Extract the [x, y] coordinate from the center of the cell holding the provided text.  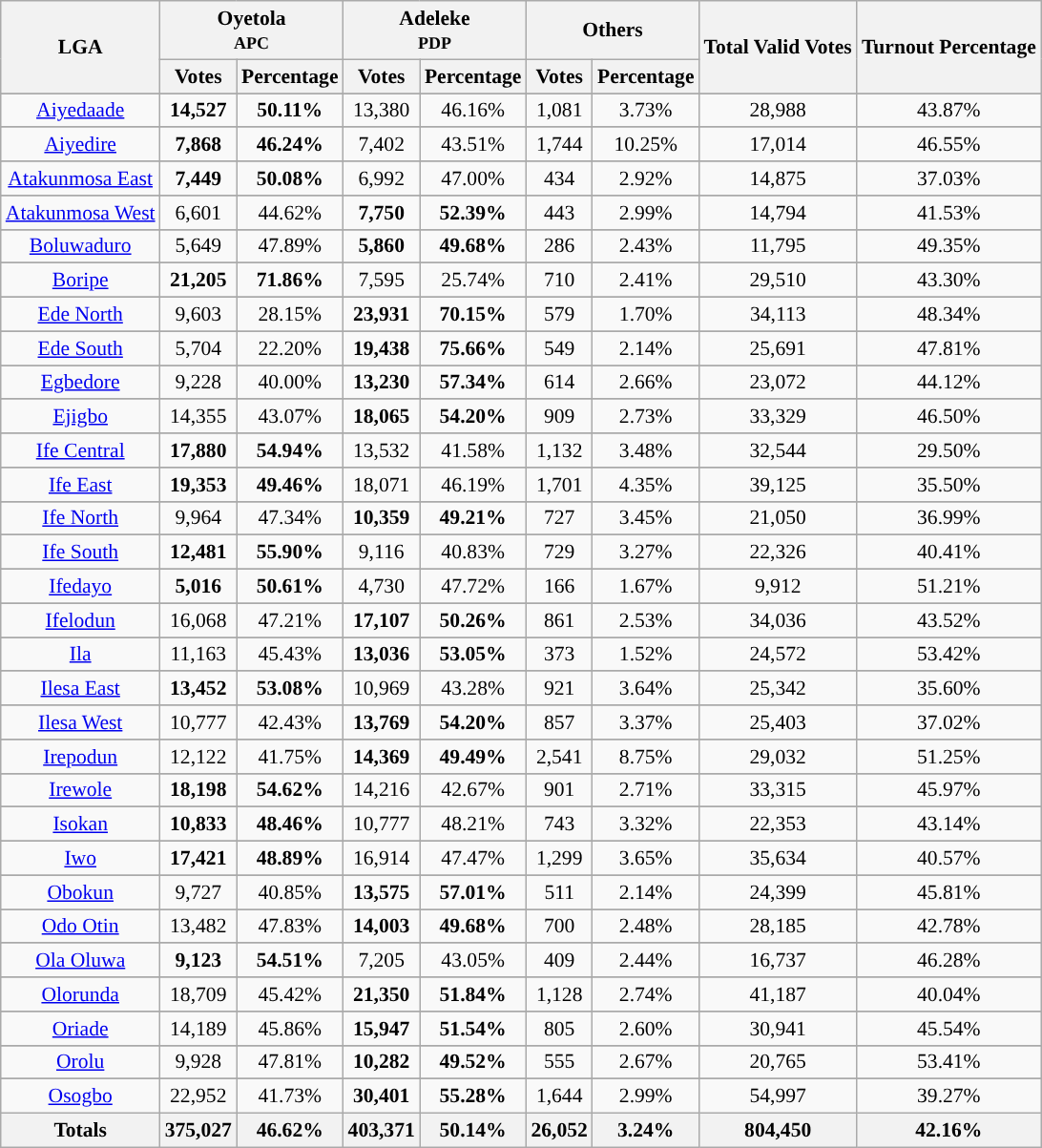
OyetolaAPC [252, 31]
20,765 [779, 1062]
47.47% [473, 859]
49.46% [290, 485]
24,572 [779, 655]
1.70% [646, 315]
1,701 [559, 485]
46.24% [290, 145]
1,299 [559, 859]
10.25% [646, 145]
Isokan [80, 824]
47.89% [290, 246]
6,601 [198, 213]
57.34% [473, 383]
18,709 [198, 994]
51.25% [948, 757]
40.41% [948, 553]
861 [559, 620]
14,189 [198, 1029]
18,071 [382, 485]
Ola Oluwa [80, 961]
Obokun [80, 892]
3.24% [646, 1131]
41.75% [290, 757]
805 [559, 1029]
Ilesa East [80, 689]
71.86% [290, 281]
34,036 [779, 620]
50.26% [473, 620]
51.54% [473, 1029]
42.67% [473, 790]
23,072 [779, 383]
4,730 [382, 587]
22,952 [198, 1096]
804,450 [779, 1131]
9,228 [198, 383]
Oriade [80, 1029]
53.41% [948, 1062]
3.32% [646, 824]
47.83% [290, 927]
Ejigbo [80, 417]
373 [559, 655]
49.35% [948, 246]
22,353 [779, 824]
53.05% [473, 655]
5,649 [198, 246]
14,875 [779, 178]
45.54% [948, 1029]
409 [559, 961]
7,868 [198, 145]
403,371 [382, 1131]
1,644 [559, 1096]
33,329 [779, 417]
70.15% [473, 315]
Ilesa West [80, 722]
2.41% [646, 281]
7,402 [382, 145]
23,931 [382, 315]
2.71% [646, 790]
614 [559, 383]
25,403 [779, 722]
33,315 [779, 790]
Ede South [80, 348]
13,036 [382, 655]
2.43% [646, 246]
Irewole [80, 790]
49.52% [473, 1062]
1,081 [559, 111]
Osogbo [80, 1096]
46.55% [948, 145]
40.04% [948, 994]
3.48% [646, 450]
2.92% [646, 178]
49.21% [473, 518]
9,964 [198, 518]
6,992 [382, 178]
41.53% [948, 213]
2.60% [646, 1029]
37.03% [948, 178]
Turnout Percentage [948, 48]
511 [559, 892]
18,065 [382, 417]
43.52% [948, 620]
5,860 [382, 246]
43.87% [948, 111]
32,544 [779, 450]
909 [559, 417]
9,727 [198, 892]
2,541 [559, 757]
443 [559, 213]
41.73% [290, 1096]
AdelekePDP [435, 31]
286 [559, 246]
48.46% [290, 824]
14,355 [198, 417]
13,575 [382, 892]
45.43% [290, 655]
21,050 [779, 518]
46.50% [948, 417]
44.62% [290, 213]
21,350 [382, 994]
13,482 [198, 927]
Others [613, 31]
28,185 [779, 927]
Ife Central [80, 450]
48.34% [948, 315]
16,068 [198, 620]
48.89% [290, 859]
Iwo [80, 859]
30,401 [382, 1096]
727 [559, 518]
75.66% [473, 348]
47.34% [290, 518]
Atakunmosa East [80, 178]
Ifelodun [80, 620]
9,603 [198, 315]
2.44% [646, 961]
28,988 [779, 111]
13,532 [382, 450]
Ila [80, 655]
30,941 [779, 1029]
29,510 [779, 281]
19,438 [382, 348]
55.28% [473, 1096]
51.21% [948, 587]
11,795 [779, 246]
3.27% [646, 553]
3.73% [646, 111]
42.78% [948, 927]
14,003 [382, 927]
28.15% [290, 315]
49.49% [473, 757]
700 [559, 927]
Total Valid Votes [779, 48]
40.85% [290, 892]
Orolu [80, 1062]
57.01% [473, 892]
45.42% [290, 994]
7,595 [382, 281]
35.50% [948, 485]
9,116 [382, 553]
12,481 [198, 553]
1.67% [646, 587]
35,634 [779, 859]
43.30% [948, 281]
9,912 [779, 587]
Olorunda [80, 994]
50.14% [473, 1131]
9,928 [198, 1062]
5,016 [198, 587]
1,128 [559, 994]
42.16% [948, 1131]
22,326 [779, 553]
17,880 [198, 450]
16,737 [779, 961]
50.61% [290, 587]
40.00% [290, 383]
14,216 [382, 790]
54.62% [290, 790]
35.60% [948, 689]
50.11% [290, 111]
Atakunmosa West [80, 213]
10,282 [382, 1062]
40.83% [473, 553]
Irepodun [80, 757]
41.58% [473, 450]
53.42% [948, 655]
579 [559, 315]
25,342 [779, 689]
43.28% [473, 689]
9,123 [198, 961]
54,997 [779, 1096]
52.39% [473, 213]
3.65% [646, 859]
Totals [80, 1131]
39.27% [948, 1096]
7,750 [382, 213]
1,744 [559, 145]
555 [559, 1062]
729 [559, 553]
3.45% [646, 518]
1,132 [559, 450]
14,527 [198, 111]
Ife East [80, 485]
Ife South [80, 553]
7,205 [382, 961]
25,691 [779, 348]
549 [559, 348]
53.08% [290, 689]
26,052 [559, 1131]
LGA [80, 48]
Egbedore [80, 383]
54.51% [290, 961]
15,947 [382, 1029]
Boripe [80, 281]
18,198 [198, 790]
14,794 [779, 213]
Ife North [80, 518]
17,014 [779, 145]
5,704 [198, 348]
55.90% [290, 553]
17,421 [198, 859]
375,027 [198, 1131]
901 [559, 790]
2.66% [646, 383]
22.20% [290, 348]
710 [559, 281]
8.75% [646, 757]
2.73% [646, 417]
19,353 [198, 485]
13,452 [198, 689]
25.74% [473, 281]
54.94% [290, 450]
857 [559, 722]
2.74% [646, 994]
43.07% [290, 417]
Ifedayo [80, 587]
10,833 [198, 824]
2.53% [646, 620]
2.67% [646, 1062]
2.48% [646, 927]
45.86% [290, 1029]
3.64% [646, 689]
166 [559, 587]
12,122 [198, 757]
41,187 [779, 994]
16,914 [382, 859]
17,107 [382, 620]
21,205 [198, 281]
36.99% [948, 518]
10,969 [382, 689]
40.57% [948, 859]
43.05% [473, 961]
13,230 [382, 383]
10,359 [382, 518]
3.37% [646, 722]
46.28% [948, 961]
45.97% [948, 790]
46.16% [473, 111]
44.12% [948, 383]
Odo Otin [80, 927]
1.52% [646, 655]
47.72% [473, 587]
43.14% [948, 824]
434 [559, 178]
37.02% [948, 722]
743 [559, 824]
43.51% [473, 145]
24,399 [779, 892]
4.35% [646, 485]
50.08% [290, 178]
45.81% [948, 892]
46.19% [473, 485]
Boluwaduro [80, 246]
29.50% [948, 450]
7,449 [198, 178]
51.84% [473, 994]
29,032 [779, 757]
48.21% [473, 824]
47.00% [473, 178]
Ede North [80, 315]
Aiyedire [80, 145]
921 [559, 689]
13,769 [382, 722]
47.21% [290, 620]
13,380 [382, 111]
11,163 [198, 655]
46.62% [290, 1131]
39,125 [779, 485]
Aiyedaade [80, 111]
34,113 [779, 315]
42.43% [290, 722]
14,369 [382, 757]
